Identify which cell holds the provided text, then report its (X, Y) central coordinate. 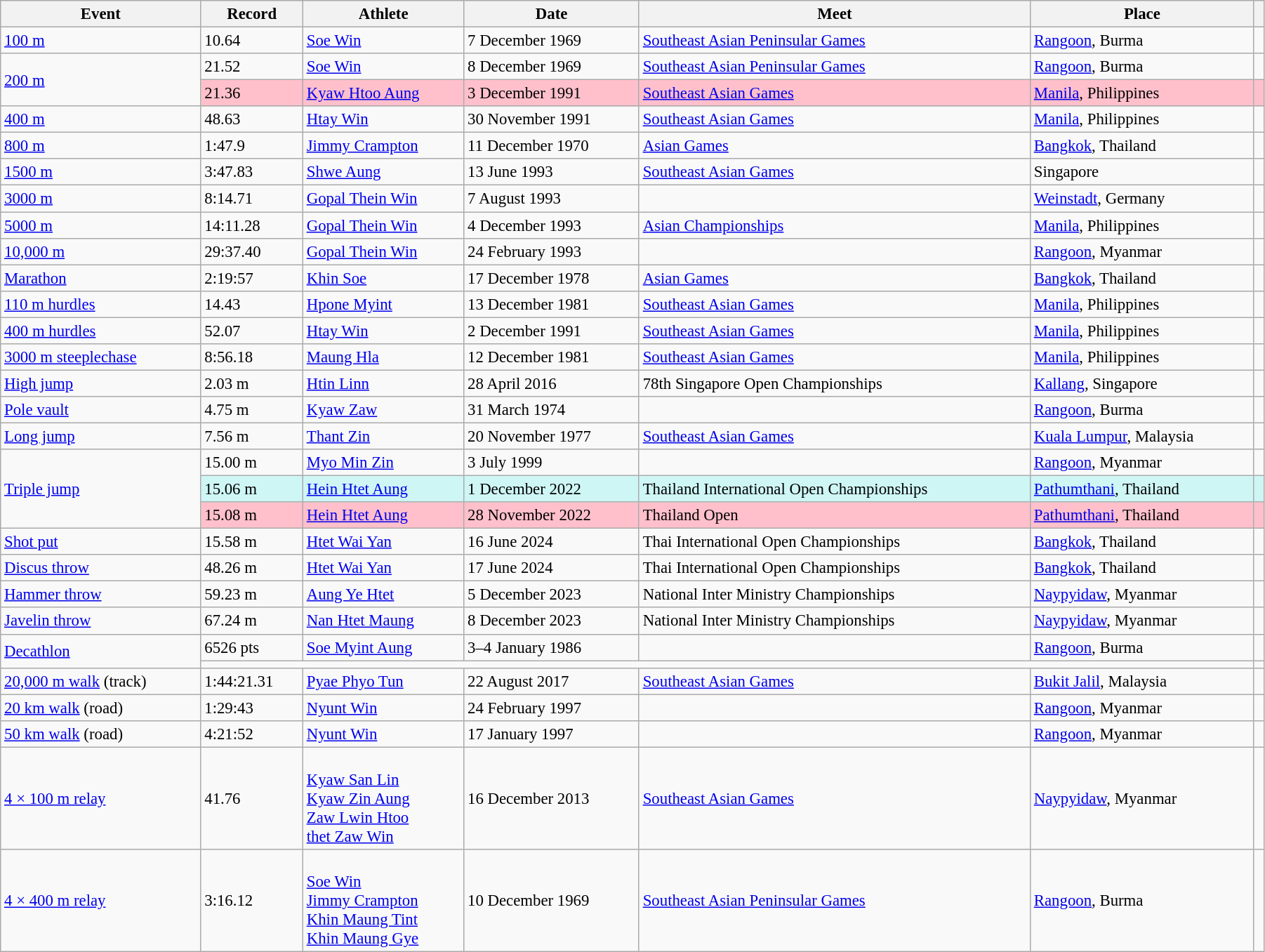
11 December 1970 (552, 146)
High jump (101, 383)
Discus throw (101, 568)
Javelin throw (101, 621)
Khin Soe (383, 278)
20 km walk (road) (101, 708)
110 m hurdles (101, 304)
Weinstadt, Germany (1141, 199)
Thailand International Open Championships (834, 489)
4 December 1993 (552, 225)
Shwe Aung (383, 172)
31 March 1974 (552, 410)
4.75 m (252, 410)
7 December 1969 (552, 41)
Htin Linn (383, 383)
1500 m (101, 172)
Shot put (101, 542)
Maung Hla (383, 357)
100 m (101, 41)
3:47.83 (252, 172)
7.56 m (252, 436)
Kuala Lumpur, Malaysia (1141, 436)
Myo Min Zin (383, 463)
Aung Ye Htet (383, 595)
8 December 1969 (552, 67)
29:37.40 (252, 251)
15.58 m (252, 542)
15.00 m (252, 463)
200 m (101, 80)
4 × 100 m relay (101, 798)
Asian Championships (834, 225)
59.23 m (252, 595)
Athlete (383, 14)
Soe WinJimmy CramptonKhin Maung TintKhin Maung Gye (383, 901)
3000 m (101, 199)
Record (252, 14)
17 June 2024 (552, 568)
17 January 1997 (552, 734)
Singapore (1141, 172)
Long jump (101, 436)
Decathlon (101, 651)
Triple jump (101, 489)
15.06 m (252, 489)
Bukit Jalil, Malaysia (1141, 681)
5 December 2023 (552, 595)
Pole vault (101, 410)
Kyaw Zaw (383, 410)
Hpone Myint (383, 304)
13 June 1993 (552, 172)
67.24 m (252, 621)
15.08 m (252, 515)
10,000 m (101, 251)
10 December 1969 (552, 901)
Hammer throw (101, 595)
3 July 1999 (552, 463)
28 April 2016 (552, 383)
3 December 1991 (552, 93)
Marathon (101, 278)
20,000 m walk (track) (101, 681)
41.76 (252, 798)
3000 m steeplechase (101, 357)
Pyae Phyo Tun (383, 681)
Kyaw Htoo Aung (383, 93)
12 December 1981 (552, 357)
20 November 1977 (552, 436)
13 December 1981 (552, 304)
Thant Zin (383, 436)
48.63 (252, 119)
16 June 2024 (552, 542)
3–4 January 1986 (552, 647)
5000 m (101, 225)
28 November 2022 (552, 515)
400 m (101, 119)
8 December 2023 (552, 621)
1:29:43 (252, 708)
24 February 1993 (552, 251)
16 December 2013 (552, 798)
8:56.18 (252, 357)
78th Singapore Open Championships (834, 383)
Kallang, Singapore (1141, 383)
21.52 (252, 67)
1:47.9 (252, 146)
50 km walk (road) (101, 734)
2.03 m (252, 383)
21.36 (252, 93)
3:16.12 (252, 901)
Nan Htet Maung (383, 621)
6526 pts (252, 647)
400 m hurdles (101, 331)
1 December 2022 (552, 489)
2 December 1991 (552, 331)
4:21:52 (252, 734)
14.43 (252, 304)
8:14.71 (252, 199)
Kyaw San LinKyaw Zin AungZaw Lwin Htoothet Zaw Win (383, 798)
Meet (834, 14)
Jimmy Crampton (383, 146)
48.26 m (252, 568)
24 February 1997 (552, 708)
10.64 (252, 41)
800 m (101, 146)
17 December 1978 (552, 278)
Date (552, 14)
52.07 (252, 331)
Place (1141, 14)
Soe Myint Aung (383, 647)
2:19:57 (252, 278)
30 November 1991 (552, 119)
1:44:21.31 (252, 681)
4 × 400 m relay (101, 901)
14:11.28 (252, 225)
7 August 1993 (552, 199)
Thailand Open (834, 515)
Event (101, 14)
22 August 2017 (552, 681)
